Locate the cell with the specified text and output its [X, Y] center coordinate. 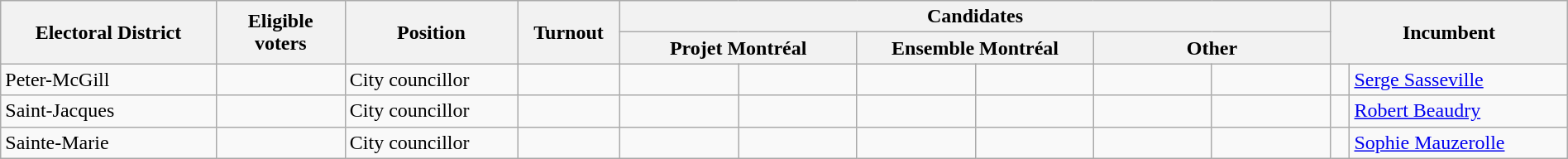
Turnout [569, 32]
Robert Beaudry [1459, 111]
Sainte-Marie [108, 142]
Eligible voters [280, 32]
Position [431, 32]
Ensemble Montréal [975, 48]
Sophie Mauzerolle [1459, 142]
Incumbent [1449, 32]
Saint-Jacques [108, 111]
Other [1212, 48]
Electoral District [108, 32]
Peter-McGill [108, 79]
Candidates [976, 17]
Serge Sasseville [1459, 79]
Projet Montréal [739, 48]
